Detect which cell encompasses the target text, then output its (x, y) center coordinate. 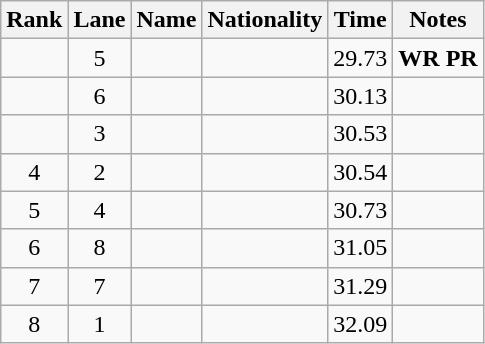
WR PR (438, 58)
Notes (438, 20)
30.73 (360, 210)
Nationality (265, 20)
Name (166, 20)
31.05 (360, 248)
3 (100, 134)
30.13 (360, 96)
31.29 (360, 286)
30.53 (360, 134)
Rank (34, 20)
29.73 (360, 58)
Lane (100, 20)
1 (100, 324)
2 (100, 172)
32.09 (360, 324)
Time (360, 20)
30.54 (360, 172)
